Extract the [x, y] coordinate from the center of the cell holding the provided text.  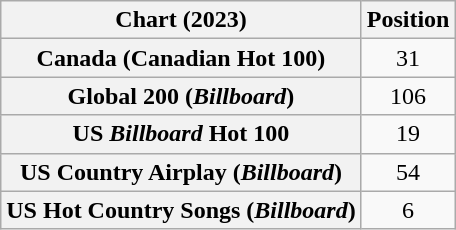
US Country Airplay (Billboard) [181, 172]
Canada (Canadian Hot 100) [181, 58]
54 [408, 172]
Chart (2023) [181, 20]
31 [408, 58]
19 [408, 134]
US Hot Country Songs (Billboard) [181, 210]
106 [408, 96]
Global 200 (Billboard) [181, 96]
6 [408, 210]
Position [408, 20]
US Billboard Hot 100 [181, 134]
